Return the (X, Y) coordinate for the center point of the cell that contains the specified text.  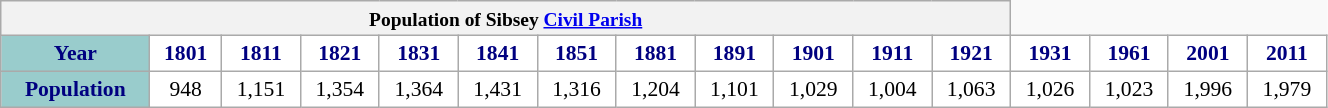
1801 (186, 54)
1841 (498, 54)
1851 (576, 54)
1,996 (1208, 90)
1911 (892, 54)
1821 (340, 54)
1,431 (498, 90)
2001 (1208, 54)
1,151 (260, 90)
1,979 (1286, 90)
948 (186, 90)
Year (76, 54)
1901 (814, 54)
1891 (734, 54)
1,026 (1050, 90)
1931 (1050, 54)
1831 (418, 54)
1881 (656, 54)
2011 (1286, 54)
1,204 (656, 90)
1,063 (972, 90)
1,101 (734, 90)
1,004 (892, 90)
Population of Sibsey Civil Parish (506, 18)
1,023 (1130, 90)
1,364 (418, 90)
Population (76, 90)
1,029 (814, 90)
1961 (1130, 54)
1,316 (576, 90)
1811 (260, 54)
1921 (972, 54)
1,354 (340, 90)
